Capture the cell that displays the provided text and extract its [x, y] central coordinate. 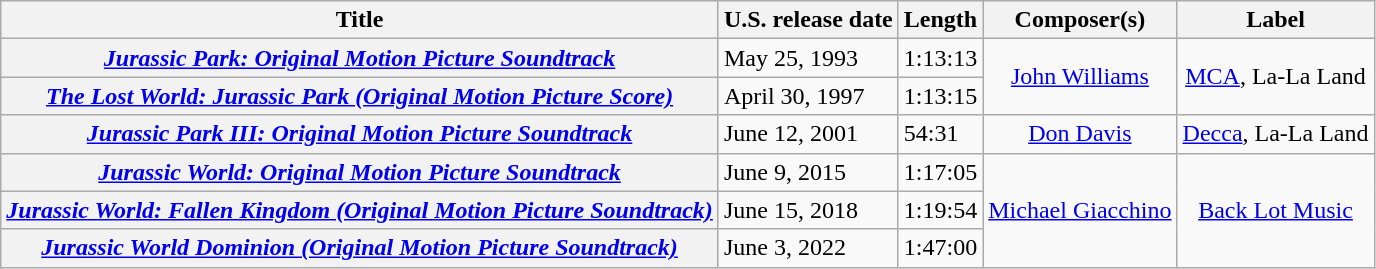
1:19:54 [940, 210]
Jurassic World Dominion (Original Motion Picture Soundtrack) [360, 248]
Title [360, 20]
1:13:15 [940, 96]
Michael Giacchino [1080, 210]
The Lost World: Jurassic Park (Original Motion Picture Score) [360, 96]
Label [1276, 20]
Composer(s) [1080, 20]
April 30, 1997 [808, 96]
Decca, La-La Land [1276, 134]
John Williams [1080, 77]
June 3, 2022 [808, 248]
U.S. release date [808, 20]
Jurassic World: Original Motion Picture Soundtrack [360, 172]
Length [940, 20]
June 9, 2015 [808, 172]
1:47:00 [940, 248]
54:31 [940, 134]
1:17:05 [940, 172]
Back Lot Music [1276, 210]
Jurassic Park III: Original Motion Picture Soundtrack [360, 134]
June 12, 2001 [808, 134]
Don Davis [1080, 134]
June 15, 2018 [808, 210]
May 25, 1993 [808, 58]
Jurassic World: Fallen Kingdom (Original Motion Picture Soundtrack) [360, 210]
MCA, La-La Land [1276, 77]
1:13:13 [940, 58]
Jurassic Park: Original Motion Picture Soundtrack [360, 58]
